Output the (X, Y) coordinate of the center of the cell containing the given text.  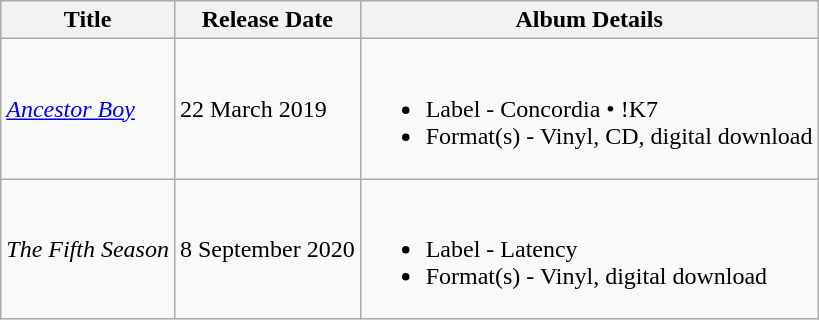
Release Date (267, 20)
Title (88, 20)
Label - LatencyFormat(s) - Vinyl, digital download (589, 249)
Ancestor Boy (88, 109)
Label - Concordia • !K7Format(s) - Vinyl, CD, digital download (589, 109)
22 March 2019 (267, 109)
The Fifth Season (88, 249)
8 September 2020 (267, 249)
Album Details (589, 20)
